Identify which cell holds the provided text, then report its [X, Y] central coordinate. 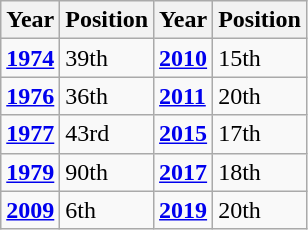
1976 [30, 96]
1977 [30, 134]
2010 [184, 58]
2017 [184, 172]
18th [260, 172]
2019 [184, 210]
2011 [184, 96]
15th [260, 58]
1979 [30, 172]
2015 [184, 134]
1974 [30, 58]
39th [107, 58]
2009 [30, 210]
90th [107, 172]
36th [107, 96]
6th [107, 210]
17th [260, 134]
43rd [107, 134]
